Search for the cell housing the specified text and yield its [x, y] center coordinate. 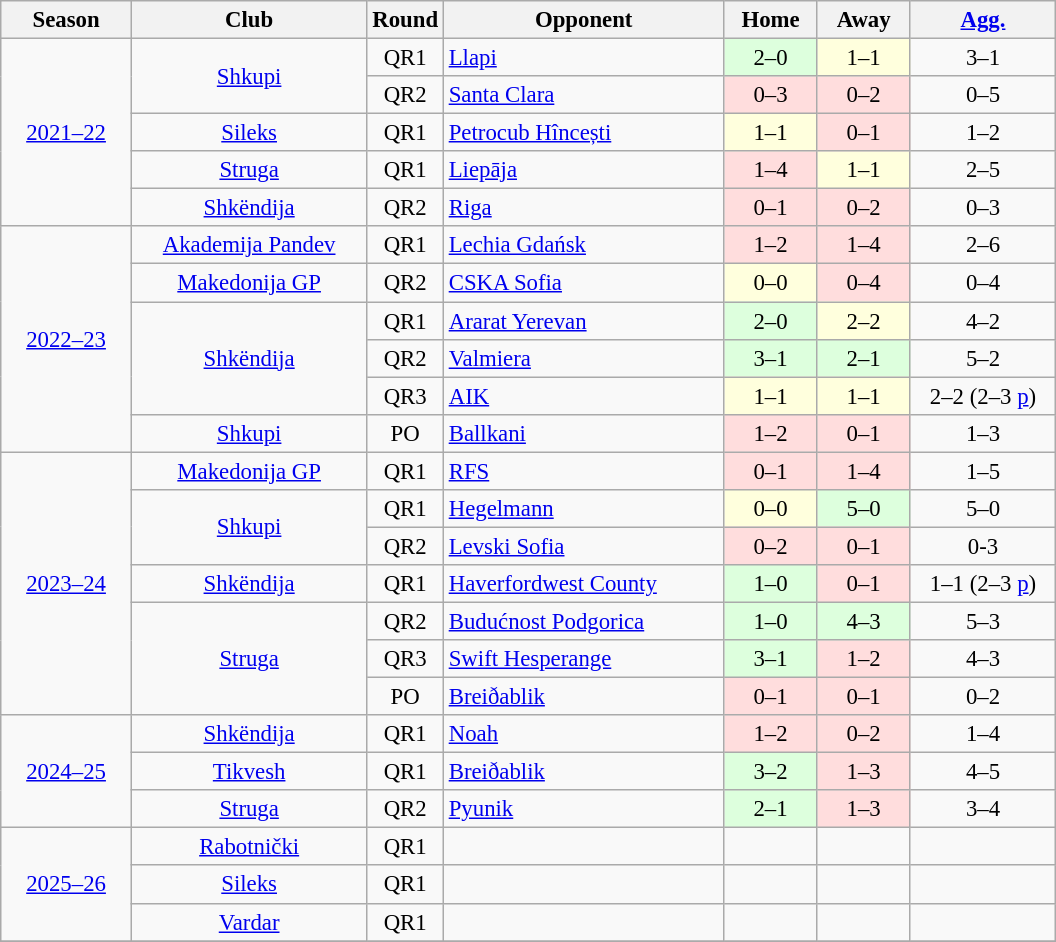
Noah [584, 734]
0–5 [983, 95]
1–1 (2–3 p) [983, 584]
Haverfordwest County [584, 584]
Home [770, 20]
2024–25 [66, 772]
5–2 [983, 358]
0-3 [983, 546]
Tikvesh [249, 772]
Away [864, 20]
Opponent [584, 20]
Swift Hesperange [584, 659]
Valmiera [584, 358]
Round [405, 20]
Liepāja [584, 170]
Season [66, 20]
Petrocub Hîncești [584, 133]
Budućnost Podgorica [584, 621]
1–5 [983, 471]
AIK [584, 396]
Rabotnički [249, 847]
2021–22 [66, 133]
Llapi [584, 58]
4–5 [983, 772]
Santa Clara [584, 95]
2023–24 [66, 584]
2022–23 [66, 339]
3–4 [983, 809]
2–2 [864, 321]
Hegelmann [584, 509]
2–2 (2–3 p) [983, 396]
Riga [584, 208]
2025–26 [66, 884]
CSKA Sofia [584, 283]
Pyunik [584, 809]
RFS [584, 471]
3–2 [770, 772]
Akademija Pandev [249, 245]
Ararat Yerevan [584, 321]
Levski Sofia [584, 546]
2–6 [983, 245]
5–3 [983, 621]
Vardar [249, 922]
Agg. [983, 20]
Lechia Gdańsk [584, 245]
Ballkani [584, 433]
2–5 [983, 170]
Club [249, 20]
4–2 [983, 321]
